Output the (x, y) coordinate of the center of the cell containing the given text.  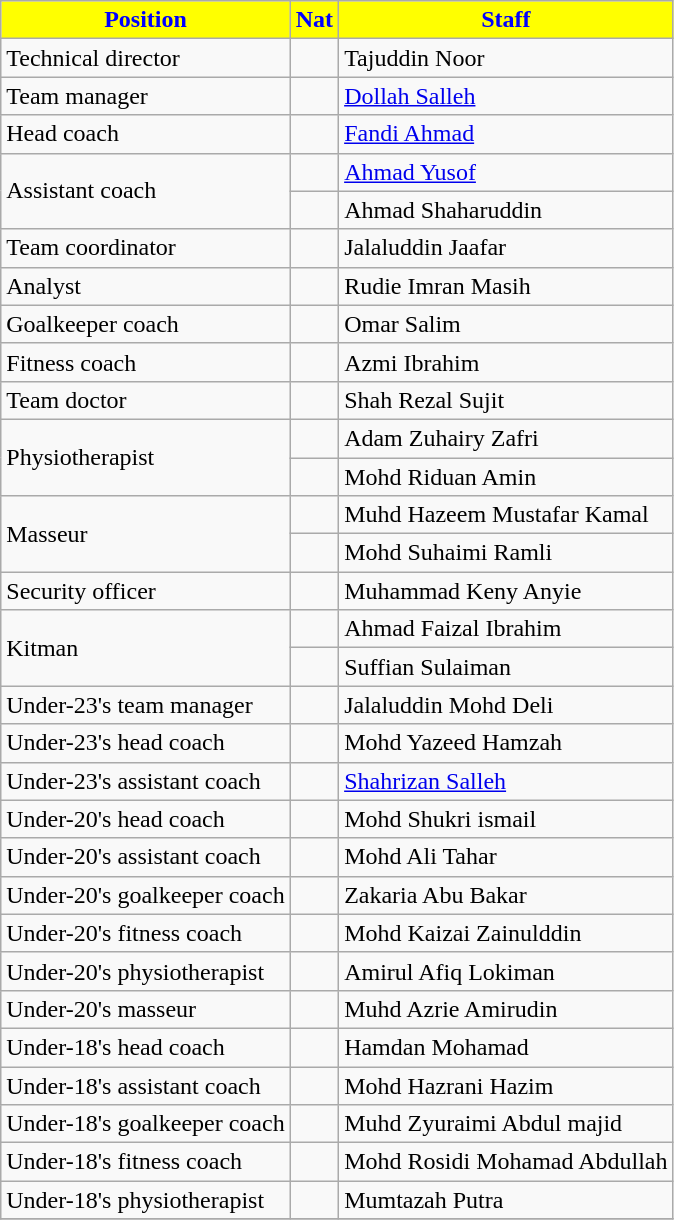
Technical director (146, 58)
Shah Rezal Sujit (506, 400)
Mohd Ali Tahar (506, 857)
Security officer (146, 591)
Under-23's head coach (146, 743)
Muhd Hazeem Mustafar Kamal (506, 515)
Mohd Shukri ismail (506, 819)
Team coordinator (146, 248)
Shahrizan Salleh (506, 781)
Muhd Azrie Amirudin (506, 1009)
Ahmad Faizal Ibrahim (506, 629)
Nat (314, 20)
Under-20's head coach (146, 819)
Hamdan Mohamad (506, 1047)
Tajuddin Noor (506, 58)
Under-20's fitness coach (146, 933)
Mohd Suhaimi Ramli (506, 553)
Under-18's head coach (146, 1047)
Position (146, 20)
Physiotherapist (146, 457)
Amirul Afiq Lokiman (506, 971)
Team manager (146, 96)
Masseur (146, 534)
Rudie Imran Masih (506, 286)
Under-20's assistant coach (146, 857)
Mohd Kaizai Zainulddin (506, 933)
Omar Salim (506, 324)
Under-23's assistant coach (146, 781)
Mohd Yazeed Hamzah (506, 743)
Goalkeeper coach (146, 324)
Ahmad Shaharuddin (506, 210)
Mumtazah Putra (506, 1200)
Under-18's goalkeeper coach (146, 1124)
Fitness coach (146, 362)
Head coach (146, 134)
Jalaluddin Mohd Deli (506, 705)
Mohd Riduan Amin (506, 477)
Under-18's physiotherapist (146, 1200)
Jalaluddin Jaafar (506, 248)
Zakaria Abu Bakar (506, 895)
Fandi Ahmad (506, 134)
Under-20's masseur (146, 1009)
Muhammad Keny Anyie (506, 591)
Assistant coach (146, 191)
Team doctor (146, 400)
Adam Zuhairy Zafri (506, 438)
Mohd Rosidi Mohamad Abdullah (506, 1162)
Under-20's goalkeeper coach (146, 895)
Mohd Hazrani Hazim (506, 1085)
Muhd Zyuraimi Abdul majid (506, 1124)
Dollah Salleh (506, 96)
Analyst (146, 286)
Azmi Ibrahim (506, 362)
Under-23's team manager (146, 705)
Under-18's fitness coach (146, 1162)
Under-18's assistant coach (146, 1085)
Under-20's physiotherapist (146, 971)
Kitman (146, 648)
Ahmad Yusof (506, 172)
Suffian Sulaiman (506, 667)
Staff (506, 20)
